Provide the [X, Y] coordinate of the cell's center where the given text is located.  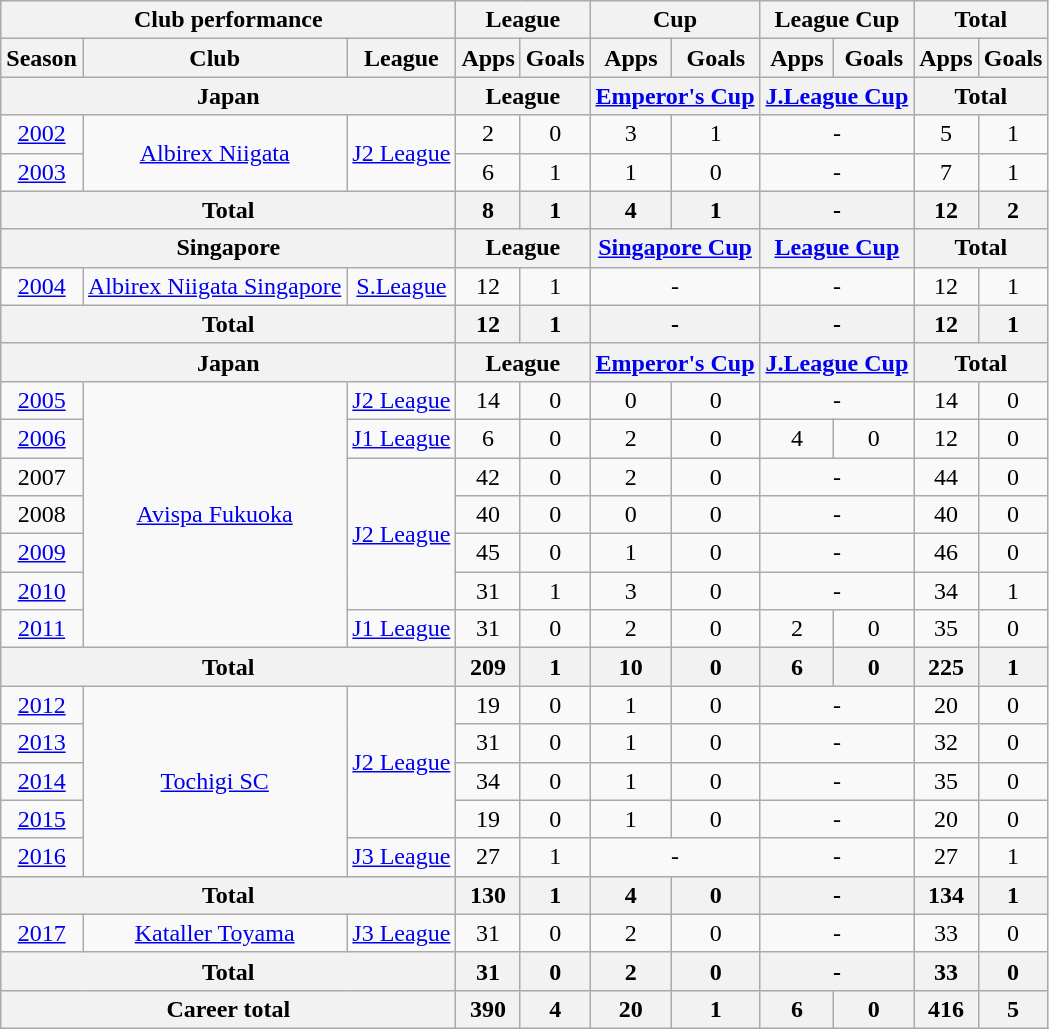
Kataller Toyama [214, 933]
Season [42, 58]
2015 [42, 819]
S.League [402, 286]
10 [631, 667]
2006 [42, 438]
2002 [42, 134]
Albirex Niigata [214, 153]
46 [946, 553]
Club [214, 58]
Singapore Cup [675, 248]
2011 [42, 629]
130 [488, 895]
2014 [42, 781]
2010 [42, 591]
Singapore [228, 248]
44 [946, 477]
Cup [675, 20]
2003 [42, 172]
32 [946, 743]
225 [946, 667]
2005 [42, 400]
416 [946, 1009]
2012 [42, 705]
Avispa Fukuoka [214, 514]
Tochigi SC [214, 781]
2009 [42, 553]
42 [488, 477]
45 [488, 553]
2016 [42, 857]
134 [946, 895]
7 [946, 172]
2013 [42, 743]
Career total [228, 1009]
2008 [42, 515]
2017 [42, 933]
390 [488, 1009]
2004 [42, 286]
Albirex Niigata Singapore [214, 286]
2007 [42, 477]
209 [488, 667]
Club performance [228, 20]
8 [488, 210]
